Detect which cell encompasses the target text, then output its [x, y] center coordinate. 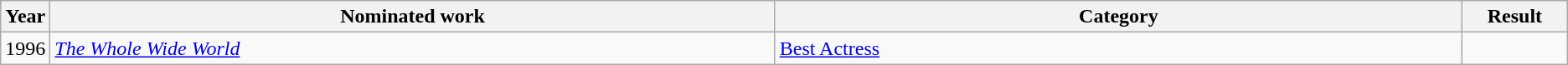
Nominated work [412, 17]
Best Actress [1118, 48]
1996 [25, 48]
Year [25, 17]
The Whole Wide World [412, 48]
Result [1515, 17]
Category [1118, 17]
